From the cell containing the given text, extract its center point as [X, Y] coordinate. 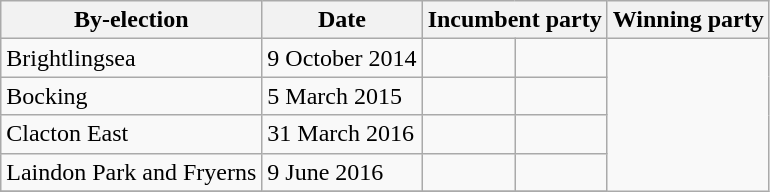
31 March 2016 [342, 134]
Bocking [132, 96]
Brightlingsea [132, 58]
9 October 2014 [342, 58]
5 March 2015 [342, 96]
9 June 2016 [342, 172]
Clacton East [132, 134]
By-election [132, 20]
Laindon Park and Fryerns [132, 172]
Date [342, 20]
Winning party [688, 20]
Incumbent party [514, 20]
